For the text-containing cell, return its midpoint in (x, y) coordinate format. 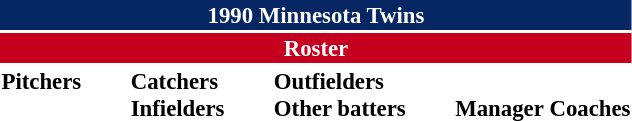
Roster (316, 48)
1990 Minnesota Twins (316, 15)
